For the text-containing cell, return its midpoint in (x, y) coordinate format. 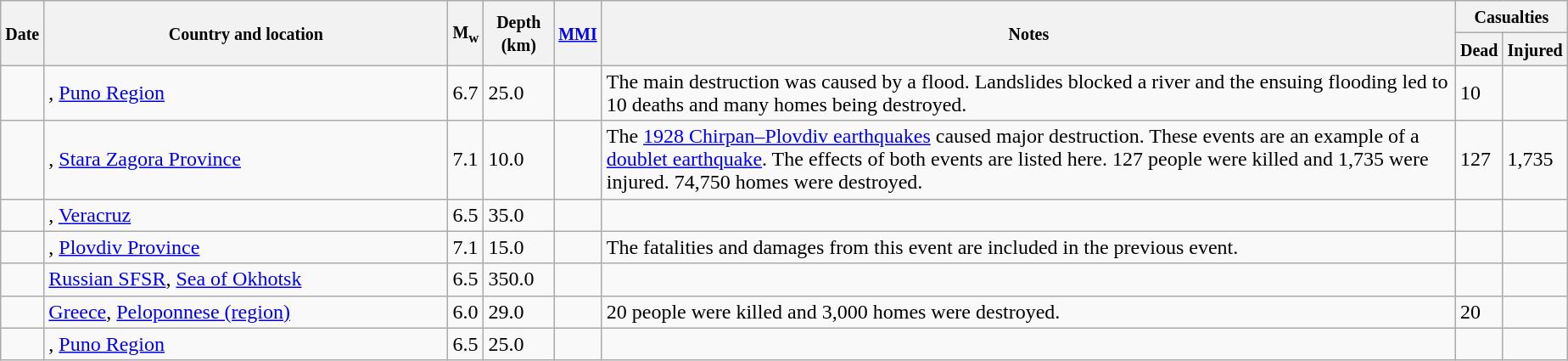
6.0 (466, 312)
Dead (1479, 49)
MMI (579, 33)
Russian SFSR, Sea of Okhotsk (246, 279)
15.0 (519, 247)
Greece, Peloponnese (region) (246, 312)
Notes (1028, 33)
1,735 (1535, 160)
6.7 (466, 93)
10 (1479, 93)
Date (22, 33)
The main destruction was caused by a flood. Landslides blocked a river and the ensuing flooding led to 10 deaths and many homes being destroyed. (1028, 93)
The fatalities and damages from this event are included in the previous event. (1028, 247)
29.0 (519, 312)
20 (1479, 312)
Country and location (246, 33)
127 (1479, 160)
10.0 (519, 160)
Injured (1535, 49)
, Plovdiv Province (246, 247)
Depth (km) (519, 33)
, Veracruz (246, 215)
Mw (466, 33)
20 people were killed and 3,000 homes were destroyed. (1028, 312)
Casualties (1511, 17)
350.0 (519, 279)
35.0 (519, 215)
, Stara Zagora Province (246, 160)
